From the cell containing the given text, extract its center point as [X, Y] coordinate. 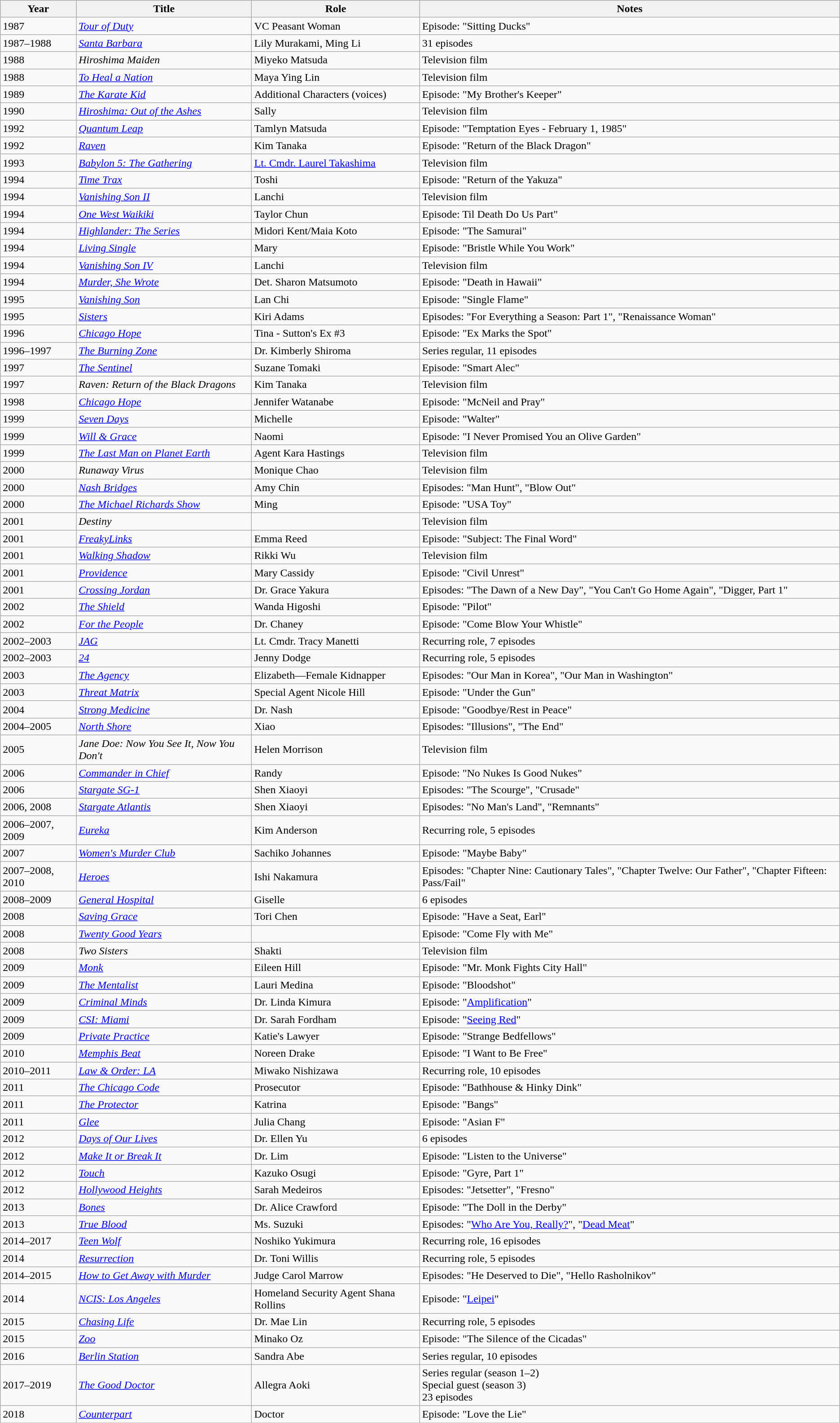
Make It or Break It [164, 1156]
Babylon 5: The Gathering [164, 163]
Episode: "Leipei" [630, 1298]
Monk [164, 968]
Glee [164, 1122]
Miyeko Matsuda [336, 60]
Kazuko Osugi [336, 1173]
Mary [336, 248]
Series regular (season 1–2)Special guest (season 3)23 episodes [630, 1385]
Crossing Jordan [164, 590]
Monique Chao [336, 470]
2008–2009 [39, 900]
Episode: "Ex Marks the Spot" [630, 334]
Episode: "The Silence of the Cicadas" [630, 1339]
Episode: "Asian F" [630, 1122]
Episodes: "Jetsetter", "Fresno" [630, 1190]
Heroes [164, 876]
Episodes: "He Deserved to Die", "Hello Rasholnikov" [630, 1275]
1996–1997 [39, 351]
Tori Chen [336, 917]
Episode: "Bathhouse & Hinky Dink" [630, 1088]
JAG [164, 641]
Giselle [336, 900]
Naomi [336, 436]
1996 [39, 334]
Episode: "Seeing Red" [630, 1019]
Women's Murder Club [164, 853]
Episode: "Sitting Ducks" [630, 26]
The Chicago Code [164, 1088]
How to Get Away with Murder [164, 1275]
Episode: "My Brother's Keeper" [630, 94]
Shakti [336, 951]
Dr. Chaney [336, 624]
Chasing Life [164, 1322]
1987 [39, 26]
Nash Bridges [164, 487]
2007–2008, 2010 [39, 876]
Episode: "I Never Promised You an Olive Garden" [630, 436]
Stargate Atlantis [164, 807]
Amy Chin [336, 487]
Episode: "Bangs" [630, 1105]
Eileen Hill [336, 968]
24 [164, 658]
Dr. Kimberly Shiroma [336, 351]
The Good Doctor [164, 1385]
Dr. Sarah Fordham [336, 1019]
Rikki Wu [336, 556]
To Heal a Nation [164, 77]
Noshiko Yukimura [336, 1241]
2006–2007, 2009 [39, 830]
Judge Carol Marrow [336, 1275]
Episode: "USA Toy" [630, 505]
The Michael Richards Show [164, 505]
Episode: "Bristle While You Work" [630, 248]
Allegra Aoki [336, 1385]
Midori Kent/Maia Koto [336, 231]
Raven: Return of the Black Dragons [164, 385]
Walking Shadow [164, 556]
Law & Order: LA [164, 1071]
The Protector [164, 1105]
Murder, She Wrote [164, 282]
Hollywood Heights [164, 1190]
Episode: "Mr. Monk Fights City Hall" [630, 968]
Quantum Leap [164, 128]
Minako Oz [336, 1339]
Mary Cassidy [336, 573]
2004 [39, 709]
Episode: "Under the Gun" [630, 692]
Vanishing Son IV [164, 265]
The Last Man on Planet Earth [164, 453]
2004–2005 [39, 726]
The Agency [164, 675]
VC Peasant Woman [336, 26]
Homeland Security Agent Shana Rollins [336, 1298]
North Shore [164, 726]
The Sentinel [164, 368]
Recurring role, 10 episodes [630, 1071]
Episode: "The Samurai" [630, 231]
Bones [164, 1207]
Twenty Good Years [164, 934]
Episodes: "Chapter Nine: Cautionary Tales", "Chapter Twelve: Our Father", "Chapter Fifteen: Pass/Fail" [630, 876]
Counterpart [164, 1414]
Katrina [336, 1105]
Episode: "Death in Hawaii" [630, 282]
2018 [39, 1414]
Dr. Linda Kimura [336, 1002]
Episode: "McNeil and Pray" [630, 402]
True Blood [164, 1224]
Criminal Minds [164, 1002]
2014–2015 [39, 1275]
31 episodes [630, 43]
Special Agent Nicole Hill [336, 692]
Episodes: "Illusions", "The End" [630, 726]
Sisters [164, 316]
Notes [630, 9]
Destiny [164, 522]
Providence [164, 573]
Hiroshima Maiden [164, 60]
Dr. Lim [336, 1156]
Episode: "Goodbye/Rest in Peace" [630, 709]
Kiri Adams [336, 316]
Toshi [336, 180]
Episodes: "Who Are You, Really?", "Dead Meat" [630, 1224]
Episode: "Civil Unrest" [630, 573]
Dr. Grace Yakura [336, 590]
Time Trax [164, 180]
Episode: "I Want to Be Free" [630, 1053]
Katie's Lawyer [336, 1036]
CSI: Miami [164, 1019]
Series regular, 10 episodes [630, 1356]
Elizabeth—Female Kidnapper [336, 675]
1998 [39, 402]
Recurring role, 16 episodes [630, 1241]
Vanishing Son [164, 299]
Sally [336, 111]
Helen Morrison [336, 750]
The Shield [164, 607]
Dr. Mae Lin [336, 1322]
2016 [39, 1356]
Episodes: "Our Man in Korea", "Our Man in Washington" [630, 675]
Will & Grace [164, 436]
Episodes: "For Everything a Season: Part 1", "Renaissance Woman" [630, 316]
Lily Murakami, Ming Li [336, 43]
Stargate SG-1 [164, 790]
Dr. Alice Crawford [336, 1207]
Threat Matrix [164, 692]
Episodes: "The Scourge", "Crusade" [630, 790]
1989 [39, 94]
2010–2011 [39, 1071]
Episode: "Single Flame" [630, 299]
Saving Grace [164, 917]
Julia Chang [336, 1122]
Emma Reed [336, 539]
Living Single [164, 248]
Tamlyn Matsuda [336, 128]
Eureka [164, 830]
Hiroshima: Out of the Ashes [164, 111]
Episode: "Strange Bedfellows" [630, 1036]
Sandra Abe [336, 1356]
Maya Ying Lin [336, 77]
Episode: "Subject: The Final Word" [630, 539]
Seven Days [164, 419]
Series regular, 11 episodes [630, 351]
Suzane Tomaki [336, 368]
Commander in Chief [164, 773]
Resurrection [164, 1258]
Episodes: "The Dawn of a New Day", "You Can't Go Home Again", "Digger, Part 1" [630, 590]
Jenny Dodge [336, 658]
Episode: "Maybe Baby" [630, 853]
Teen Wolf [164, 1241]
Kim Anderson [336, 830]
Days of Our Lives [164, 1139]
Doctor [336, 1414]
Episode: "Love the Lie" [630, 1414]
1993 [39, 163]
Episode: "The Doll in the Derby" [630, 1207]
2007 [39, 853]
Episode: "Smart Alec" [630, 368]
Episode: Til Death Do Us Part" [630, 214]
Episode: "Gyre, Part 1" [630, 1173]
Episode: "Pilot" [630, 607]
Ishi Nakamura [336, 876]
Additional Characters (voices) [336, 94]
Dr. Ellen Yu [336, 1139]
Runaway Virus [164, 470]
Tour of Duty [164, 26]
Sarah Medeiros [336, 1190]
Highlander: The Series [164, 231]
Dr. Nash [336, 709]
Episode: "Listen to the Universe" [630, 1156]
The Karate Kid [164, 94]
Episode: "No Nukes Is Good Nukes" [630, 773]
Prosecutor [336, 1088]
Lt. Cmdr. Laurel Takashima [336, 163]
FreakyLinks [164, 539]
Vanishing Son II [164, 197]
Episode: "Return of the Black Dragon" [630, 145]
Role [336, 9]
Episode: "Walter" [630, 419]
Ming [336, 505]
Miwako Nishizawa [336, 1071]
Episode: "Come Blow Your Whistle" [630, 624]
Episode: "Temptation Eyes - February 1, 1985" [630, 128]
Wanda Higoshi [336, 607]
Episode: "Come Fly with Me" [630, 934]
Episode: "Bloodshot" [630, 985]
For the People [164, 624]
Zoo [164, 1339]
Episode: "Amplification" [630, 1002]
Taylor Chun [336, 214]
Sachiko Johannes [336, 853]
1987–1988 [39, 43]
Jennifer Watanabe [336, 402]
NCIS: Los Angeles [164, 1298]
Touch [164, 1173]
Randy [336, 773]
The Mentalist [164, 985]
Episodes: "Man Hunt", "Blow Out" [630, 487]
Strong Medicine [164, 709]
Year [39, 9]
The Burning Zone [164, 351]
Raven [164, 145]
Lauri Medina [336, 985]
2006, 2008 [39, 807]
2005 [39, 750]
Private Practice [164, 1036]
Agent Kara Hastings [336, 453]
Title [164, 9]
Lan Chi [336, 299]
Dr. Toni Willis [336, 1258]
Episodes: "No Man's Land", "Remnants" [630, 807]
2017–2019 [39, 1385]
Santa Barbara [164, 43]
Lt. Cmdr. Tracy Manetti [336, 641]
Noreen Drake [336, 1053]
One West Waikiki [164, 214]
1990 [39, 111]
2010 [39, 1053]
Recurring role, 7 episodes [630, 641]
Jane Doe: Now You See It, Now You Don't [164, 750]
Det. Sharon Matsumoto [336, 282]
Tina - Sutton's Ex #3 [336, 334]
Berlin Station [164, 1356]
Memphis Beat [164, 1053]
Michelle [336, 419]
General Hospital [164, 900]
Xiao [336, 726]
Episode: "Return of the Yakuza" [630, 180]
2014–2017 [39, 1241]
Two Sisters [164, 951]
Ms. Suzuki [336, 1224]
Episode: "Have a Seat, Earl" [630, 917]
